Return the (X, Y) coordinate for the center point of the cell that contains the specified text.  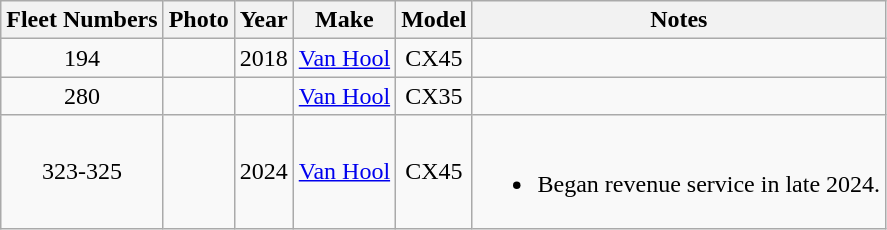
Began revenue service in late 2024. (679, 172)
280 (82, 96)
Notes (679, 20)
2024 (264, 172)
CX35 (434, 96)
Year (264, 20)
Photo (198, 20)
Fleet Numbers (82, 20)
Model (434, 20)
Make (344, 20)
2018 (264, 58)
323-325 (82, 172)
194 (82, 58)
